Provide the [x, y] coordinate of the cell's center where the given text is located.  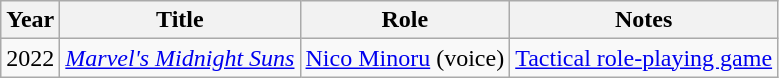
Nico Minoru (voice) [405, 58]
Tactical role-playing game [644, 58]
Role [405, 20]
2022 [30, 58]
Year [30, 20]
Title [180, 20]
Marvel's Midnight Suns [180, 58]
Notes [644, 20]
